Scan for the cell matching the given text and deliver its [x, y] coordinate at center. 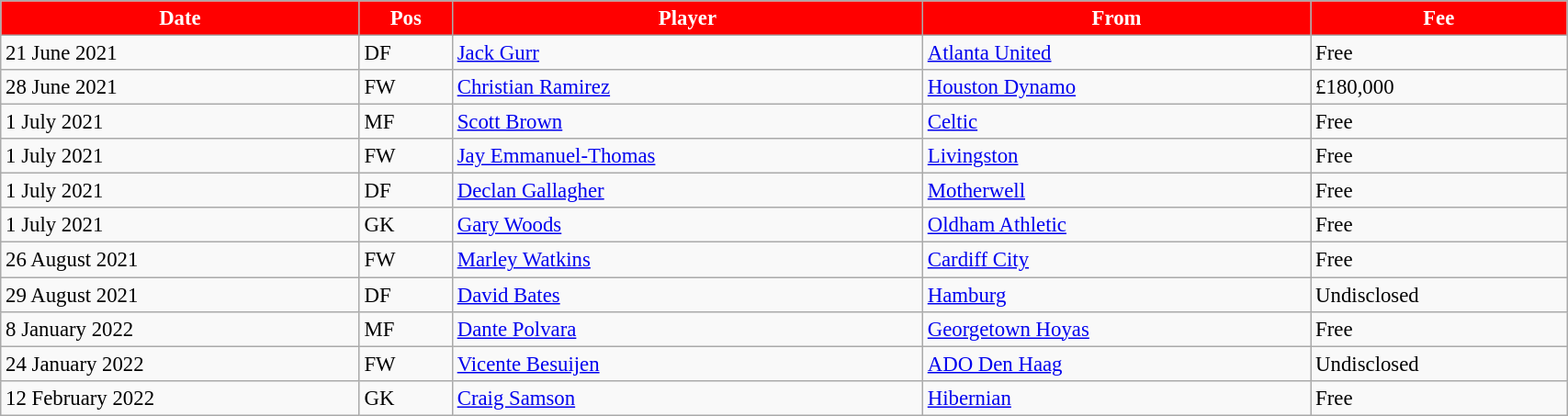
Craig Samson [687, 398]
Date [180, 18]
Declan Gallagher [687, 191]
Motherwell [1116, 191]
£180,000 [1438, 87]
Houston Dynamo [1116, 87]
Marley Watkins [687, 260]
24 January 2022 [180, 364]
Dante Polvara [687, 329]
26 August 2021 [180, 260]
Gary Woods [687, 225]
Celtic [1116, 122]
29 August 2021 [180, 295]
12 February 2022 [180, 398]
Livingston [1116, 156]
8 January 2022 [180, 329]
ADO Den Haag [1116, 364]
Oldham Athletic [1116, 225]
Hibernian [1116, 398]
Hamburg [1116, 295]
Christian Ramirez [687, 87]
Georgetown Hoyas [1116, 329]
Pos [406, 18]
Vicente Besuijen [687, 364]
Fee [1438, 18]
Player [687, 18]
From [1116, 18]
28 June 2021 [180, 87]
David Bates [687, 295]
Jay Emmanuel-Thomas [687, 156]
21 June 2021 [180, 53]
Cardiff City [1116, 260]
Jack Gurr [687, 53]
Atlanta United [1116, 53]
Scott Brown [687, 122]
